Search for the cell housing the specified text and yield its (x, y) center coordinate. 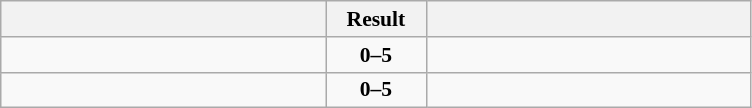
Result (376, 19)
